Capture the cell that displays the provided text and extract its [x, y] central coordinate. 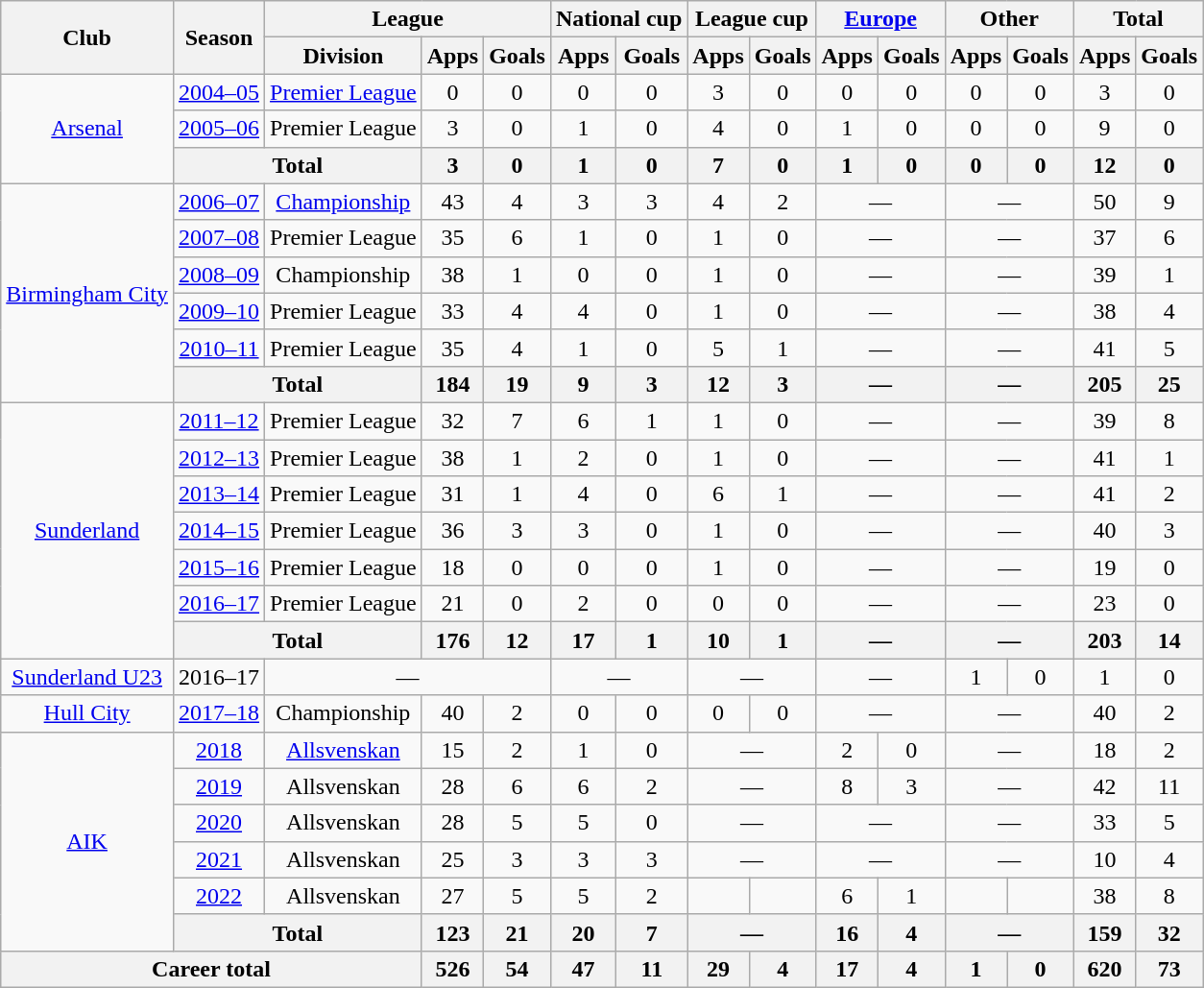
Division [344, 56]
37 [1104, 238]
203 [1104, 640]
23 [1104, 604]
Career total [211, 969]
Hull City [87, 713]
Europe [880, 19]
205 [1104, 384]
50 [1104, 202]
2015–16 [219, 567]
54 [518, 969]
2006–07 [219, 202]
2013–14 [219, 494]
42 [1104, 786]
620 [1104, 969]
Season [219, 37]
159 [1104, 932]
2011–12 [219, 421]
2007–08 [219, 238]
2020 [219, 823]
2017–18 [219, 713]
2004–05 [219, 92]
20 [583, 932]
27 [452, 896]
League [408, 19]
176 [452, 640]
2005–06 [219, 129]
Birmingham City [87, 293]
AIK [87, 841]
National cup [618, 19]
15 [452, 750]
2012–13 [219, 458]
2009–10 [219, 311]
123 [452, 932]
29 [718, 969]
2008–09 [219, 275]
Club [87, 37]
League cup [752, 19]
Arsenal [87, 129]
526 [452, 969]
2019 [219, 786]
2010–11 [219, 348]
184 [452, 384]
16 [847, 932]
2021 [219, 859]
2014–15 [219, 531]
47 [583, 969]
31 [452, 494]
36 [452, 531]
Other [1009, 19]
2022 [219, 896]
Sunderland [87, 530]
14 [1169, 640]
73 [1169, 969]
2018 [219, 750]
43 [452, 202]
Sunderland U23 [87, 677]
